Find where the given text appears and provide that cell's center as [x, y] coordinate. 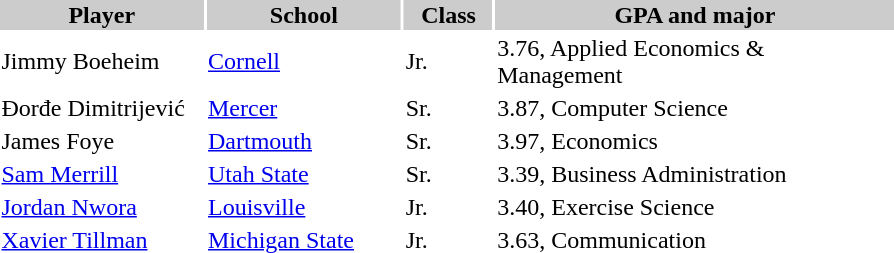
Utah State [304, 174]
Sam Merrill [102, 174]
3.39, Business Administration [695, 174]
Mercer [304, 108]
Louisville [304, 207]
Class [448, 15]
Player [102, 15]
3.97, Economics [695, 141]
Dartmouth [304, 141]
Cornell [304, 62]
GPA and major [695, 15]
James Foye [102, 141]
Jimmy Boeheim [102, 62]
3.76, Applied Economics & Management [695, 62]
School [304, 15]
Đorđe Dimitrijević [102, 108]
3.40, Exercise Science [695, 207]
3.87, Computer Science [695, 108]
Jordan Nwora [102, 207]
